Find where the given text appears and provide that cell's center as [x, y] coordinate. 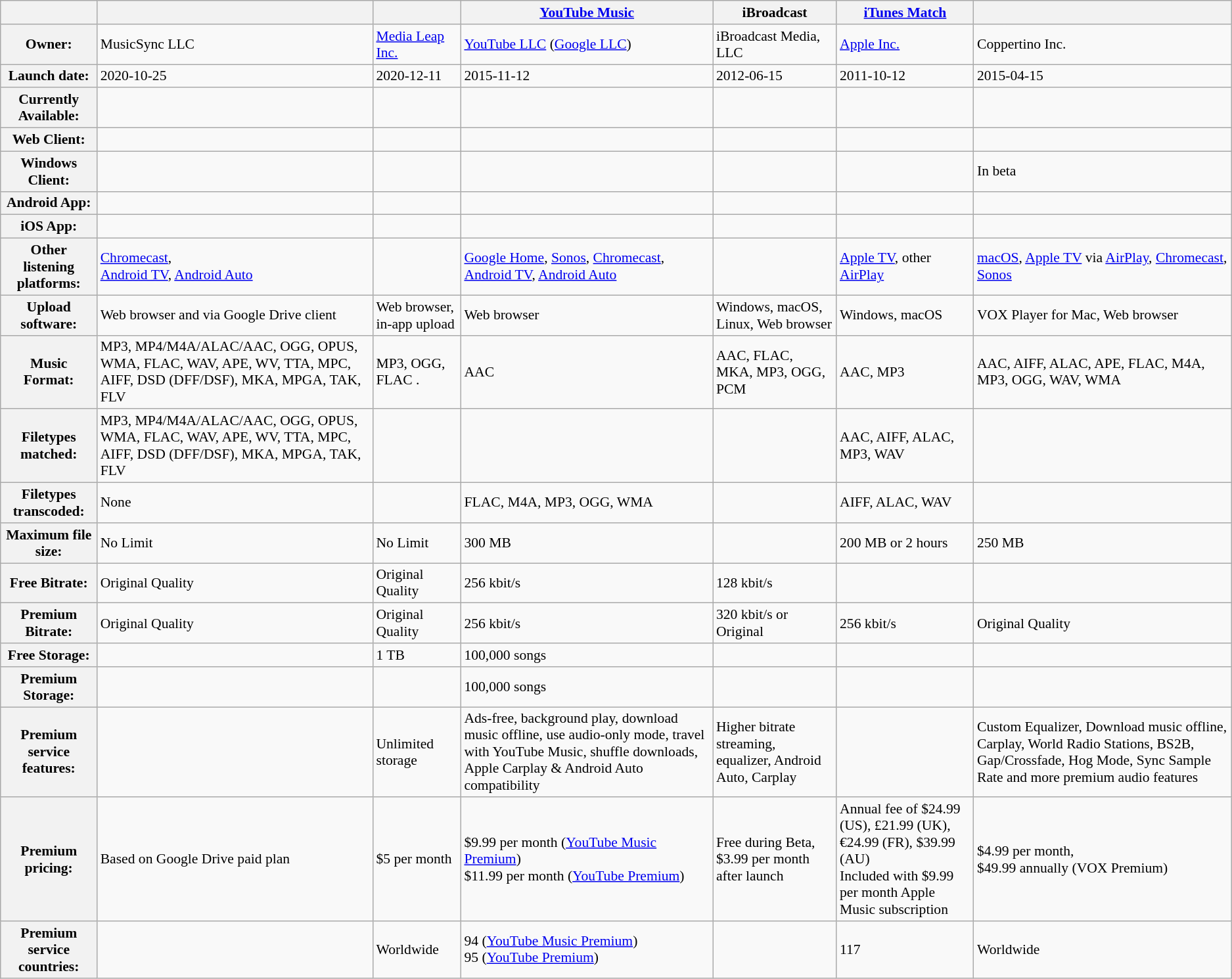
Filetypes matched: [49, 446]
Free during Beta, $3.99 per month after launch [775, 859]
iBroadcast Media, LLC [775, 45]
Premium service features: [49, 752]
Web browser and via Google Drive client [235, 315]
Annual fee of $24.99 (US), £21.99 (UK), €24.99 (FR), $39.99 (AU)Included with $9.99 per month Apple Music subscription [905, 859]
AAC [586, 372]
Other listening platforms: [49, 267]
Based on Google Drive paid plan [235, 859]
Premium Storage: [49, 687]
2015-04-15 [1103, 76]
In beta [1103, 171]
Coppertino Inc. [1103, 45]
Launch date: [49, 76]
Premium pricing: [49, 859]
AAC, MP3 [905, 372]
Web browser, in-app upload [417, 315]
AAC, AIFF, ALAC, MP3, WAV [905, 446]
2020-10-25 [235, 76]
2012-06-15 [775, 76]
320 kbit/s or Original [775, 623]
Apple Inc. [905, 45]
Web Client: [49, 140]
MusicSync LLC [235, 45]
AIFF, ALAC, WAV [905, 503]
300 MB [586, 543]
Currently Available: [49, 108]
Filetypes transcoded: [49, 503]
Higher bitrate streaming, equalizer, Android Auto, Carplay [775, 752]
Google Home, Sonos, Chromecast, Android TV, Android Auto [586, 267]
YouTube LLC (Google LLC) [586, 45]
$4.99 per month,$49.99 annually (VOX Premium) [1103, 859]
iBroadcast [775, 12]
Unlimited storage [417, 752]
FLAC, M4A, MP3, OGG, WMA [586, 503]
Upload software: [49, 315]
Android App: [49, 203]
Premium Bitrate: [49, 623]
2011-10-12 [905, 76]
Maximum file size: [49, 543]
MP3, OGG, FLAC . [417, 372]
iTunes Match [905, 12]
128 kbit/s [775, 583]
macOS, Apple TV via AirPlay, Chromecast, Sonos [1103, 267]
2015-11-12 [586, 76]
Chromecast,Android TV, Android Auto [235, 267]
Media Leap Inc. [417, 45]
YouTube Music [586, 12]
Music Format: [49, 372]
Windows Client: [49, 171]
$5 per month [417, 859]
$9.99 per month (YouTube Music Premium)$11.99 per month (YouTube Premium) [586, 859]
Owner: [49, 45]
94 (YouTube Music Premium)95 (YouTube Premium) [586, 950]
250 MB [1103, 543]
AAC, AIFF, ALAC, APE, FLAC, M4A, MP3, OGG, WAV, WMA [1103, 372]
None [235, 503]
Free Bitrate: [49, 583]
Web browser [586, 315]
2020-12-11 [417, 76]
200 MB or 2 hours [905, 543]
Apple TV, other AirPlay [905, 267]
Free Storage: [49, 655]
Windows, macOS [905, 315]
VOX Player for Mac, Web browser [1103, 315]
AAC, FLAC, MKA, MP3, OGG, PCM [775, 372]
iOS App: [49, 227]
1 TB [417, 655]
117 [905, 950]
Windows, macOS, Linux, Web browser [775, 315]
Premium service countries: [49, 950]
